From the cell containing the given text, extract its center point as (x, y) coordinate. 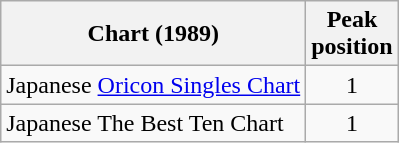
Chart (1989) (154, 34)
Japanese Oricon Singles Chart (154, 85)
Japanese The Best Ten Chart (154, 123)
Peakposition (352, 34)
